Provide the (x, y) coordinate of the cell's center where the given text is located.  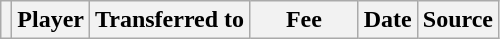
Fee (304, 20)
Source (458, 20)
Transferred to (170, 20)
Date (388, 20)
Player (51, 20)
